Locate the cell with the specified text and output its [X, Y] center coordinate. 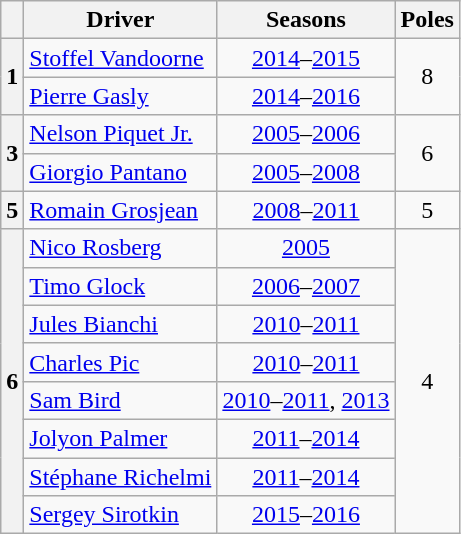
Jules Bianchi [120, 324]
1 [12, 77]
Driver [120, 20]
4 [427, 381]
2014–2016 [306, 96]
Seasons [306, 20]
2010–2011, 2013 [306, 400]
Romain Grosjean [120, 210]
Stoffel Vandoorne [120, 58]
2006–2007 [306, 286]
2005 [306, 248]
Poles [427, 20]
Nico Rosberg [120, 248]
Sergey Sirotkin [120, 515]
Charles Pic [120, 362]
Timo Glock [120, 286]
2005–2008 [306, 172]
Sam Bird [120, 400]
Giorgio Pantano [120, 172]
2014–2015 [306, 58]
8 [427, 77]
Stéphane Richelmi [120, 477]
Nelson Piquet Jr. [120, 134]
Jolyon Palmer [120, 438]
2008–2011 [306, 210]
Pierre Gasly [120, 96]
2005–2006 [306, 134]
2015–2016 [306, 515]
3 [12, 153]
